From the cell containing the given text, extract its center point as (X, Y) coordinate. 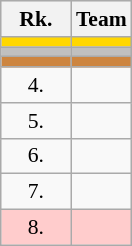
Rk. (36, 19)
8. (36, 228)
Team (102, 19)
4. (36, 85)
7. (36, 192)
6. (36, 156)
5. (36, 121)
